Find where the given text appears and provide that cell's center as (X, Y) coordinate. 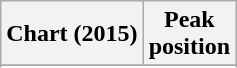
Peakposition (189, 34)
Chart (2015) (72, 34)
